From the cell containing the given text, extract its center point as [x, y] coordinate. 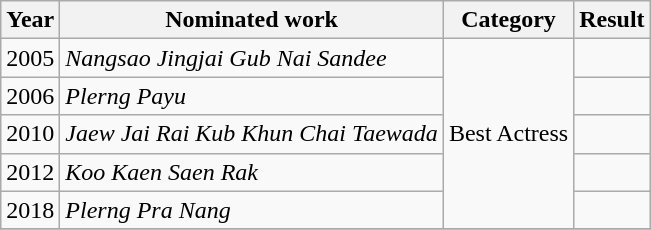
Year [30, 20]
Category [508, 20]
Plerng Pra Nang [252, 210]
Best Actress [508, 134]
Plerng Payu [252, 96]
2012 [30, 172]
2018 [30, 210]
Koo Kaen Saen Rak [252, 172]
Nominated work [252, 20]
Result [612, 20]
Jaew Jai Rai Kub Khun Chai Taewada [252, 134]
2006 [30, 96]
2005 [30, 58]
Nangsao Jingjai Gub Nai Sandee [252, 58]
2010 [30, 134]
